From the cell containing the given text, extract its center point as [X, Y] coordinate. 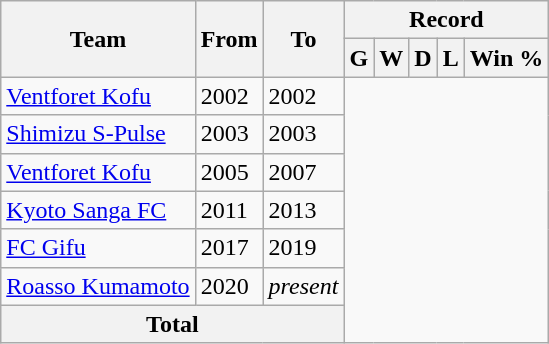
2017 [229, 248]
Record [446, 20]
Roasso Kumamoto [98, 286]
2013 [304, 210]
2011 [229, 210]
present [304, 286]
Win % [506, 58]
Total [172, 324]
2019 [304, 248]
From [229, 39]
L [450, 58]
2007 [304, 172]
Kyoto Sanga FC [98, 210]
FC Gifu [98, 248]
Team [98, 39]
Shimizu S-Pulse [98, 134]
2005 [229, 172]
D [423, 58]
W [392, 58]
2020 [229, 286]
G [359, 58]
To [304, 39]
